Identify which cell holds the provided text, then report its [x, y] central coordinate. 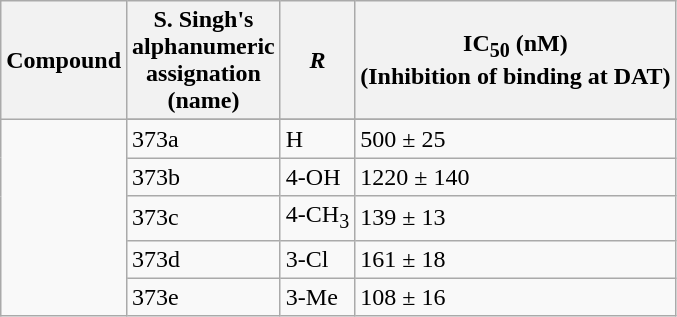
500 ± 25 [516, 139]
139 ± 13 [516, 218]
3-Me [317, 297]
373d [204, 259]
373b [204, 177]
373a [204, 139]
S. Singh'salphanumericassignation(name) [204, 60]
H [317, 139]
373e [204, 297]
373c [204, 218]
108 ± 16 [516, 297]
161 ± 18 [516, 259]
4-CH3 [317, 218]
IC50 (nM)(Inhibition of binding at DAT) [516, 60]
R [317, 60]
4-OH [317, 177]
Compound [64, 60]
1220 ± 140 [516, 177]
3-Cl [317, 259]
